Pinpoint the cell where the given text exists, returning its (x, y) midpoint coordinate. 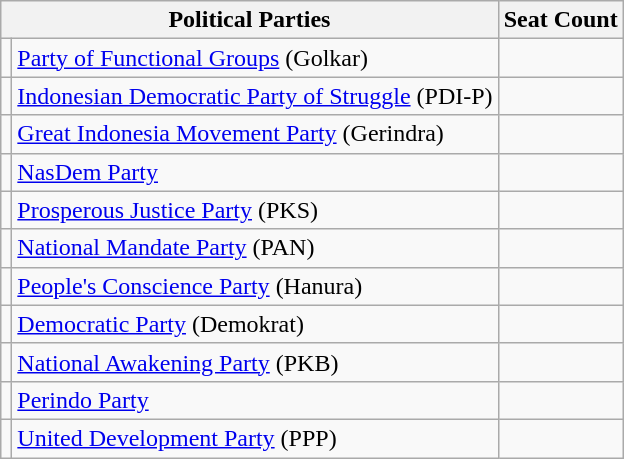
National Mandate Party (PAN) (255, 248)
Democratic Party (Demokrat) (255, 324)
United Development Party (PPP) (255, 438)
Great Indonesia Movement Party (Gerindra) (255, 134)
Prosperous Justice Party (PKS) (255, 210)
Indonesian Democratic Party of Struggle (PDI-P) (255, 96)
Seat Count (560, 20)
Party of Functional Groups (Golkar) (255, 58)
Political Parties (250, 20)
People's Conscience Party (Hanura) (255, 286)
Perindo Party (255, 400)
National Awakening Party (PKB) (255, 362)
NasDem Party (255, 172)
